Find where the given text appears and provide that cell's center as (x, y) coordinate. 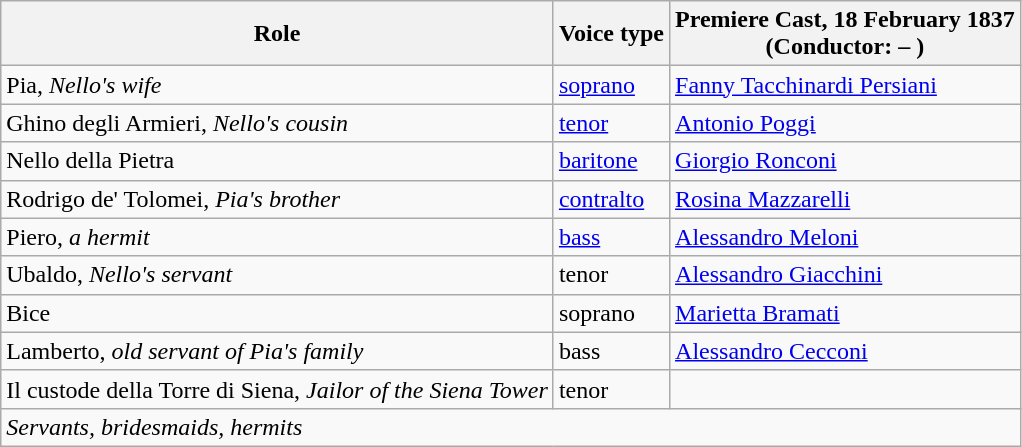
Lamberto, old servant of Pia's family (278, 351)
Voice type (611, 34)
Il custode della Torre di Siena, Jailor of the Siena Tower (278, 389)
Role (278, 34)
Bice (278, 313)
Fanny Tacchinardi Persiani (846, 85)
contralto (611, 199)
Rodrigo de' Tolomei, Pia's brother (278, 199)
Giorgio Ronconi (846, 161)
Piero, a hermit (278, 237)
Rosina Mazzarelli (846, 199)
Alessandro Giacchini (846, 275)
Alessandro Meloni (846, 237)
Servants, bridesmaids, hermits (511, 427)
Ghino degli Armieri, Nello's cousin (278, 123)
Nello della Pietra (278, 161)
Pia, Nello's wife (278, 85)
Marietta Bramati (846, 313)
baritone (611, 161)
Premiere Cast, 18 February 1837(Conductor: – ) (846, 34)
Ubaldo, Nello's servant (278, 275)
Alessandro Cecconi (846, 351)
Antonio Poggi (846, 123)
